Determine the (x, y) coordinate at the center of the cell enclosing the given text.  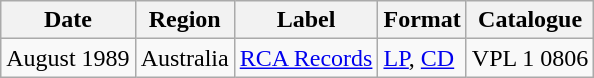
Region (184, 20)
VPL 1 0806 (530, 58)
Catalogue (530, 20)
Format (422, 20)
LP, CD (422, 58)
RCA Records (306, 58)
August 1989 (68, 58)
Australia (184, 58)
Label (306, 20)
Date (68, 20)
